From the cell containing the given text, extract its center point as [X, Y] coordinate. 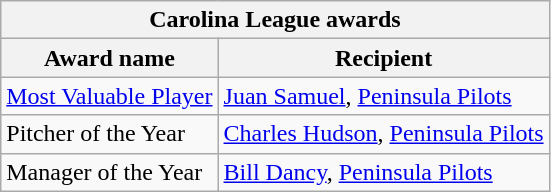
Bill Dancy, Peninsula Pilots [384, 172]
Recipient [384, 58]
Juan Samuel, Peninsula Pilots [384, 96]
Manager of the Year [110, 172]
Pitcher of the Year [110, 134]
Charles Hudson, Peninsula Pilots [384, 134]
Carolina League awards [275, 20]
Most Valuable Player [110, 96]
Award name [110, 58]
